For the text-containing cell, return its midpoint in [x, y] coordinate format. 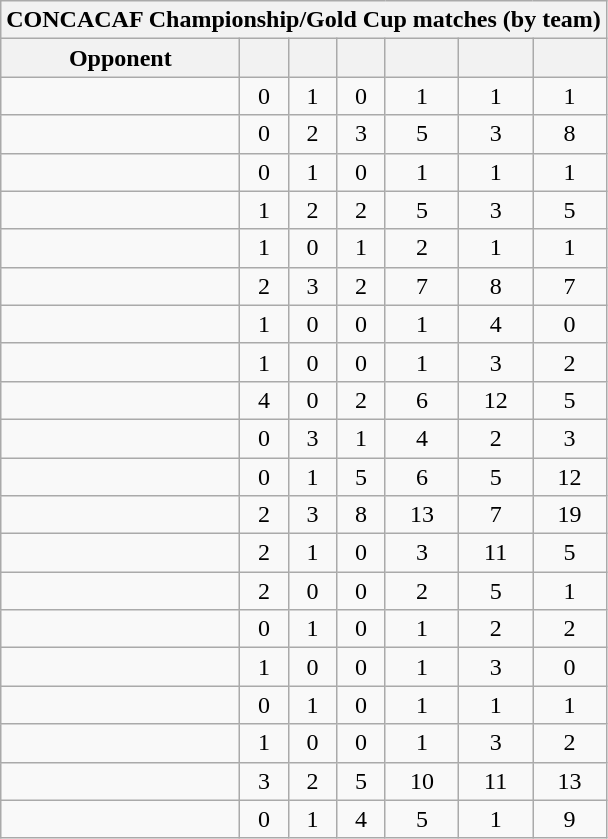
Opponent [120, 58]
9 [569, 819]
CONCACAF Championship/Gold Cup matches (by team) [304, 20]
10 [422, 781]
19 [569, 515]
